Return (x, y) of the center of cell containing provided text 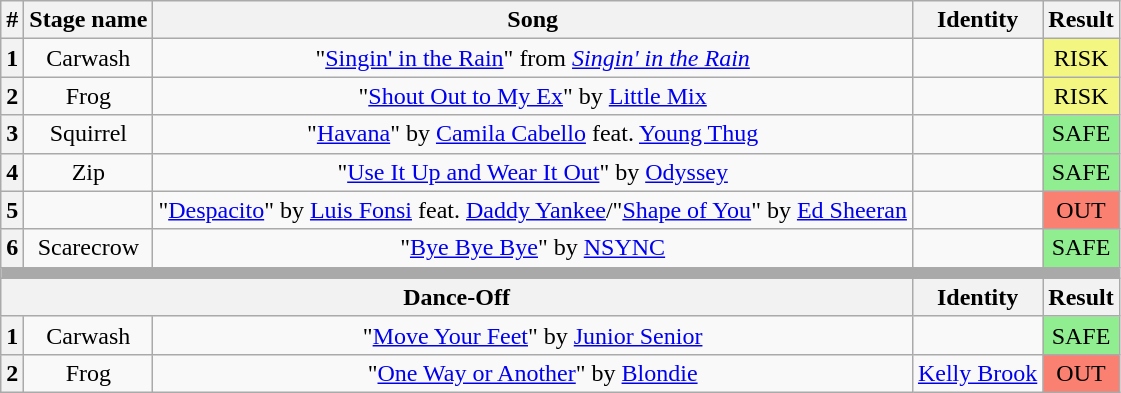
"One Way or Another" by Blondie (533, 373)
"Bye Bye Bye" by NSYNC (533, 248)
"Havana" by Camila Cabello feat. Young Thug (533, 134)
Scarecrow (88, 248)
"Despacito" by Luis Fonsi feat. Daddy Yankee/"Shape of You" by Ed Sheeran (533, 210)
Squirrel (88, 134)
5 (12, 210)
Song (533, 20)
"Singin' in the Rain" from Singin' in the Rain (533, 58)
Stage name (88, 20)
"Shout Out to My Ex" by Little Mix (533, 96)
Zip (88, 172)
6 (12, 248)
Kelly Brook (977, 373)
"Use It Up and Wear It Out" by Odyssey (533, 172)
3 (12, 134)
4 (12, 172)
Dance-Off (457, 297)
"Move Your Feet" by Junior Senior (533, 335)
# (12, 20)
